Return the [x, y] coordinate for the center point of the cell that contains the specified text.  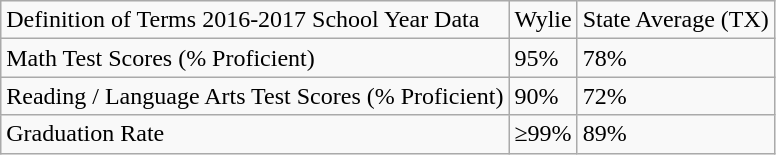
Reading / Language Arts Test Scores (% Proficient) [255, 96]
95% [543, 58]
78% [676, 58]
Graduation Rate [255, 134]
89% [676, 134]
72% [676, 96]
Math Test Scores (% Proficient) [255, 58]
90% [543, 96]
≥99% [543, 134]
Wylie [543, 20]
State Average (TX) [676, 20]
Definition of Terms 2016-2017 School Year Data [255, 20]
